Provide the (X, Y) coordinate of the cell's center where the given text is located.  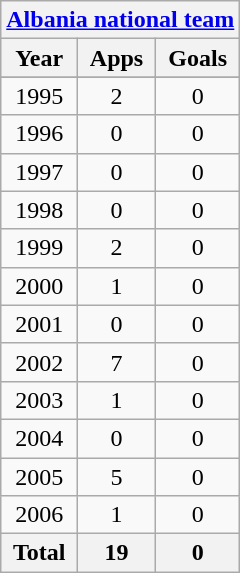
2001 (40, 324)
1997 (40, 172)
Year (40, 58)
Albania national team (120, 20)
2000 (40, 286)
2005 (40, 477)
19 (117, 553)
Apps (117, 58)
5 (117, 477)
Total (40, 553)
1998 (40, 210)
2004 (40, 438)
1999 (40, 248)
1995 (40, 96)
7 (117, 362)
Goals (197, 58)
2006 (40, 515)
2002 (40, 362)
2003 (40, 400)
1996 (40, 134)
